Scan for the cell matching the given text and deliver its [x, y] coordinate at center. 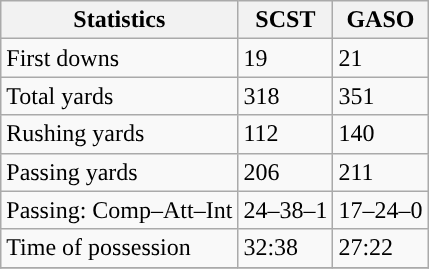
Statistics [120, 20]
19 [286, 58]
First downs [120, 58]
GASO [380, 20]
112 [286, 134]
32:38 [286, 248]
21 [380, 58]
Passing yards [120, 172]
24–38–1 [286, 210]
SCST [286, 20]
351 [380, 96]
211 [380, 172]
140 [380, 134]
17–24–0 [380, 210]
Rushing yards [120, 134]
206 [286, 172]
Time of possession [120, 248]
27:22 [380, 248]
Total yards [120, 96]
318 [286, 96]
Passing: Comp–Att–Int [120, 210]
